Search for the cell housing the specified text and yield its [X, Y] center coordinate. 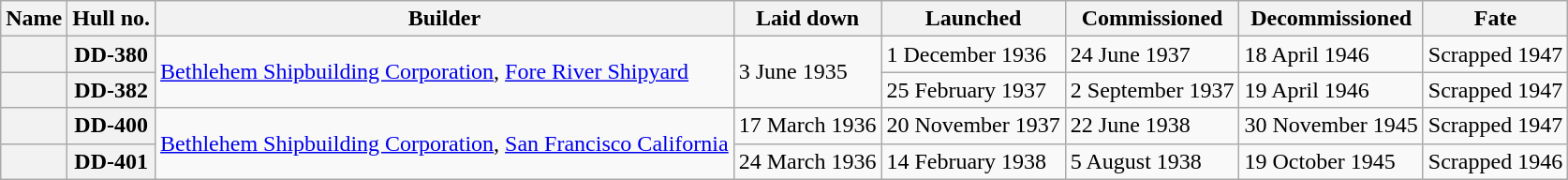
24 March 1936 [807, 161]
1 December 1936 [973, 54]
20 November 1937 [973, 126]
25 February 1937 [973, 90]
19 October 1945 [1331, 161]
DD-400 [111, 126]
Bethlehem Shipbuilding Corporation, Fore River Shipyard [445, 72]
DD-380 [111, 54]
2 September 1937 [1152, 90]
19 April 1946 [1331, 90]
Builder [445, 19]
24 June 1937 [1152, 54]
22 June 1938 [1152, 126]
DD-401 [111, 161]
Scrapped 1946 [1495, 161]
17 March 1936 [807, 126]
Name [34, 19]
Launched [973, 19]
14 February 1938 [973, 161]
Decommissioned [1331, 19]
18 April 1946 [1331, 54]
Commissioned [1152, 19]
30 November 1945 [1331, 126]
DD-382 [111, 90]
Bethlehem Shipbuilding Corporation, San Francisco California [445, 143]
Laid down [807, 19]
Fate [1495, 19]
Hull no. [111, 19]
5 August 1938 [1152, 161]
3 June 1935 [807, 72]
